Scan for the cell matching the given text and deliver its [X, Y] coordinate at center. 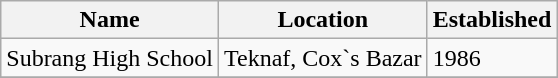
Teknaf, Cox`s Bazar [322, 58]
1986 [492, 58]
Subrang High School [110, 58]
Name [110, 20]
Established [492, 20]
Location [322, 20]
